Extract the (x, y) coordinate from the center of the cell holding the provided text.  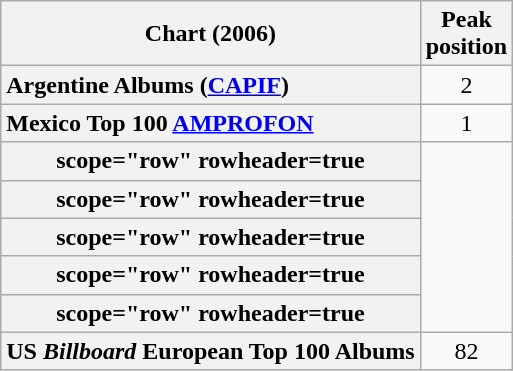
82 (466, 351)
Mexico Top 100 AMPROFON (210, 123)
1 (466, 123)
2 (466, 85)
Peakposition (466, 34)
Argentine Albums (CAPIF) (210, 85)
US Billboard European Top 100 Albums (210, 351)
Chart (2006) (210, 34)
